Return the [X, Y] coordinate for the center point of the cell that contains the specified text.  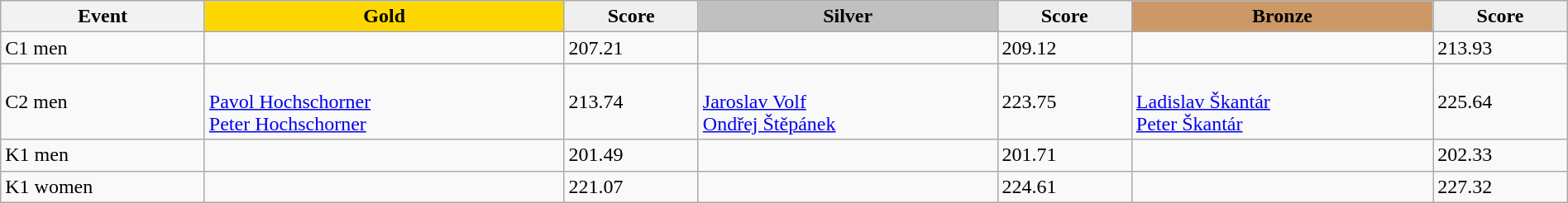
Pavol HochschornerPeter Hochschorner [384, 101]
Bronze [1282, 17]
201.49 [631, 155]
202.33 [1500, 155]
224.61 [1064, 186]
223.75 [1064, 101]
Silver [848, 17]
201.71 [1064, 155]
Jaroslav VolfOndřej Štěpánek [848, 101]
227.32 [1500, 186]
Event [103, 17]
207.21 [631, 48]
225.64 [1500, 101]
213.93 [1500, 48]
209.12 [1064, 48]
Gold [384, 17]
C1 men [103, 48]
221.07 [631, 186]
213.74 [631, 101]
C2 men [103, 101]
Ladislav ŠkantárPeter Škantár [1282, 101]
K1 women [103, 186]
K1 men [103, 155]
